For the text-containing cell, return its midpoint in (X, Y) coordinate format. 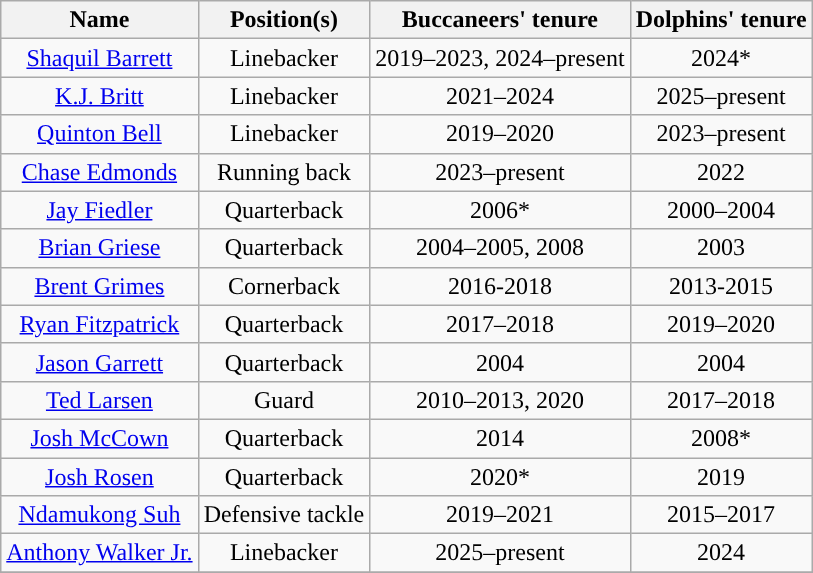
2024* (721, 58)
Quinton Bell (100, 134)
Chase Edmonds (100, 172)
2003 (721, 248)
2019–2023, 2024–present (500, 58)
2024 (721, 553)
Ndamukong Suh (100, 515)
Dolphins' tenure (721, 20)
2019 (721, 477)
Josh McCown (100, 438)
Cornerback (284, 286)
Josh Rosen (100, 477)
2004–2005, 2008 (500, 248)
2020* (500, 477)
2006* (500, 210)
Shaquil Barrett (100, 58)
Running back (284, 172)
Position(s) (284, 20)
Name (100, 20)
2016-2018 (500, 286)
2013-2015 (721, 286)
Jay Fiedler (100, 210)
Buccaneers' tenure (500, 20)
Brian Griese (100, 248)
Guard (284, 400)
Brent Grimes (100, 286)
2019–2021 (500, 515)
Defensive tackle (284, 515)
2015–2017 (721, 515)
K.J. Britt (100, 96)
2008* (721, 438)
2010–2013, 2020 (500, 400)
Jason Garrett (100, 362)
Anthony Walker Jr. (100, 553)
2021–2024 (500, 96)
2000–2004 (721, 210)
Ryan Fitzpatrick (100, 324)
2014 (500, 438)
Ted Larsen (100, 400)
2022 (721, 172)
